Locate the cell with the specified text and output its [x, y] center coordinate. 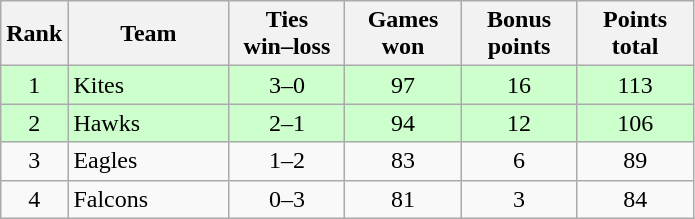
113 [635, 85]
3–0 [287, 85]
Team [148, 34]
6 [519, 161]
2 [34, 123]
Eagles [148, 161]
1 [34, 85]
83 [403, 161]
0–3 [287, 199]
Gameswon [403, 34]
94 [403, 123]
Tieswin–loss [287, 34]
4 [34, 199]
12 [519, 123]
89 [635, 161]
Pointstotal [635, 34]
Falcons [148, 199]
Hawks [148, 123]
106 [635, 123]
97 [403, 85]
16 [519, 85]
2–1 [287, 123]
81 [403, 199]
Bonuspoints [519, 34]
Kites [148, 85]
84 [635, 199]
1–2 [287, 161]
Rank [34, 34]
